Determine the [x, y] coordinate at the center of the cell enclosing the given text.  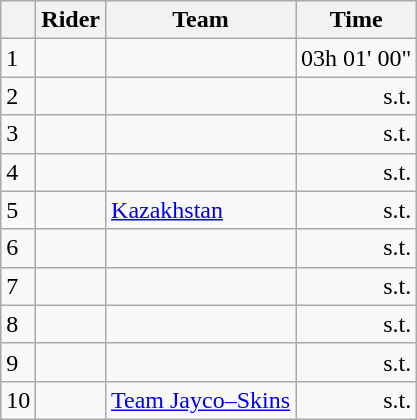
7 [18, 286]
2 [18, 96]
8 [18, 324]
5 [18, 210]
4 [18, 172]
03h 01' 00" [356, 58]
10 [18, 400]
Team [201, 20]
Time [356, 20]
1 [18, 58]
6 [18, 248]
9 [18, 362]
Team Jayco–Skins [201, 400]
Kazakhstan [201, 210]
Rider [71, 20]
3 [18, 134]
